Find where the given text appears and provide that cell's center as [X, Y] coordinate. 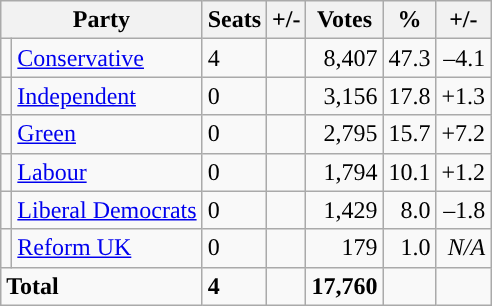
179 [344, 248]
Green [107, 134]
Party [102, 20]
+7.2 [464, 134]
Votes [344, 20]
8,407 [344, 58]
Labour [107, 172]
10.1 [410, 172]
% [410, 20]
Conservative [107, 58]
+1.3 [464, 96]
1,429 [344, 210]
Liberal Democrats [107, 210]
1.0 [410, 248]
17,760 [344, 286]
Seats [234, 20]
+1.2 [464, 172]
15.7 [410, 134]
–4.1 [464, 58]
Total [102, 286]
3,156 [344, 96]
N/A [464, 248]
2,795 [344, 134]
Reform UK [107, 248]
17.8 [410, 96]
8.0 [410, 210]
Independent [107, 96]
1,794 [344, 172]
47.3 [410, 58]
–1.8 [464, 210]
